Identify which cell holds the provided text, then report its [x, y] central coordinate. 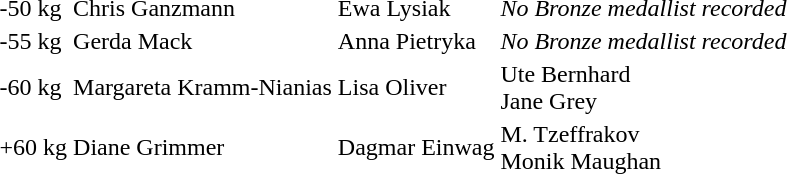
Margareta Kramm-Nianias [203, 88]
Gerda Mack [203, 41]
Lisa Oliver [416, 88]
Anna Pietryka [416, 41]
